Scan for the cell matching the given text and deliver its (X, Y) coordinate at center. 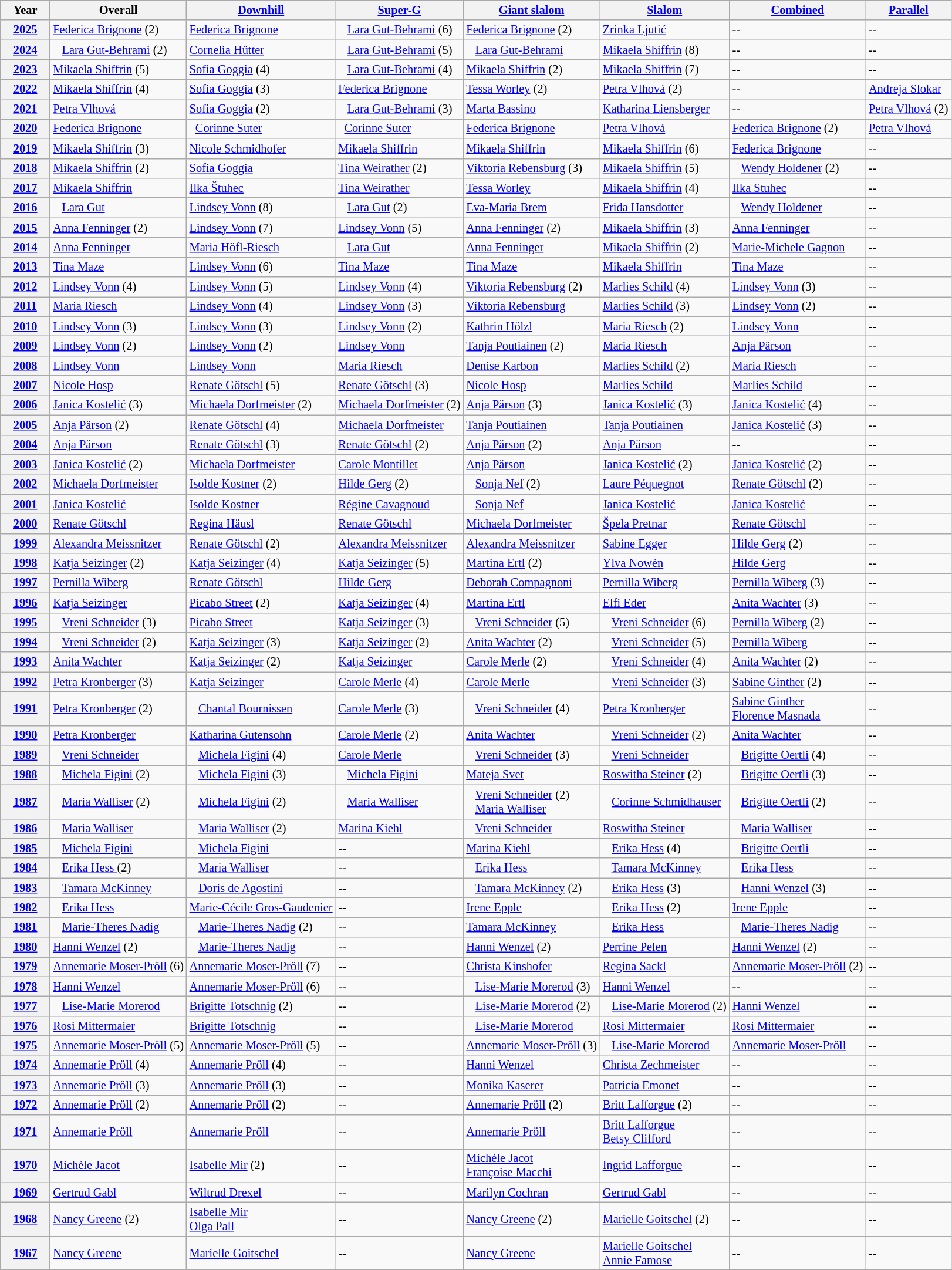
Super-G (399, 10)
Laure Péquegnot (664, 484)
Brigitte Oertli (2) (798, 802)
2012 (26, 287)
Annemarie Moser-Pröll (7) (261, 967)
1993 (26, 662)
Nicole Schmidhofer (261, 148)
Vreni Schneider (2) Maria Walliser (531, 802)
Brigitte Oertli (3) (798, 775)
Mikaela Shiffrin (6) (664, 148)
2010 (26, 326)
Sonja Nef (2) (531, 484)
1978 (26, 987)
Isabelle Mir Olga Pall (261, 1219)
2020 (26, 129)
Brigitte Oertli (4) (798, 755)
2000 (26, 523)
Britt Lafforgue Betsy Clifford (664, 1131)
Tina Weirather (2) (399, 168)
Michèle Jacot (118, 1166)
Tanja Poutiainen (2) (531, 346)
Marie-Theres Nadig (2) (261, 927)
1983 (26, 888)
Isabelle Mir (2) (261, 1166)
Regina Sackl (664, 967)
Régine Cavagnoud (399, 504)
1970 (26, 1166)
1986 (26, 829)
Lindsey Vonn (6) (261, 267)
Martina Ertl (2) (531, 563)
Erika Hess (3) (664, 888)
1979 (26, 967)
Lindsey Vonn (7) (261, 228)
Picabo Street (2) (261, 603)
1976 (26, 1026)
2023 (26, 69)
Cornelia Hütter (261, 50)
1971 (26, 1131)
2011 (26, 306)
Lindsey Vonn (8) (261, 208)
Ilka Stuhec (798, 188)
1985 (26, 848)
Marie-Michele Gagnon (798, 247)
Marielle Goitschel Annie Famose (664, 1253)
Viktoria Rebensburg (3) (531, 168)
Tessa Worley (531, 188)
Lara Gut-Behrami (3) (399, 109)
1990 (26, 735)
Brigitte Totschnig (2) (261, 1006)
2009 (26, 346)
Perrine Pelen (664, 947)
Katja Seizinger (5) (399, 563)
Anja Pärson (3) (531, 405)
Erika Hess (4) (664, 848)
2019 (26, 148)
Mikaela Shiffrin (8) (664, 50)
Giant slalom (531, 10)
Wendy Holdener (798, 208)
2018 (26, 168)
1992 (26, 682)
Year (26, 10)
Overall (118, 10)
Annemarie Moser-Pröll (3) (531, 1046)
Brigitte Totschnig (261, 1026)
Lara Gut-Behrami (5) (399, 50)
Špela Pretnar (664, 523)
Roswitha Steiner (664, 829)
Downhill (261, 10)
2001 (26, 504)
1984 (26, 868)
Carole Merle (3) (399, 708)
Marlies Schild (3) (664, 306)
Carole Montillet (399, 464)
Lise-Marie Morerod (3) (531, 987)
2025 (26, 30)
Combined (798, 10)
Christa Kinshofer (531, 967)
1991 (26, 708)
2024 (26, 50)
Corinne Schmidhauser (664, 802)
Anita Wachter (3) (798, 603)
Isolde Kostner (2) (261, 484)
Sabine Egger (664, 543)
Renate Götschl (4) (261, 425)
2004 (26, 445)
1999 (26, 543)
Britt Lafforgue (2) (664, 1105)
Lara Gut-Behrami (4) (399, 69)
2016 (26, 208)
1973 (26, 1085)
Carole Merle (4) (399, 682)
2021 (26, 109)
Sonja Nef (531, 504)
Martina Ertl (531, 603)
Janica Kostelić (4) (798, 405)
1989 (26, 755)
Marta Bassino (531, 109)
Andreja Slokar (909, 89)
Parallel (909, 10)
Viktoria Rebensburg (2) (531, 287)
2007 (26, 386)
Eva-Maria Brem (531, 208)
Petra Kronberger (2) (118, 708)
Brigitte Oertli (798, 848)
2013 (26, 267)
Marlies Schild (4) (664, 287)
Mateja Svet (531, 775)
1982 (26, 907)
Pernilla Wiberg (2) (798, 623)
Lara Gut-Behrami (531, 50)
Monika Kaserer (531, 1085)
1987 (26, 802)
1974 (26, 1065)
Denise Karbon (531, 366)
1994 (26, 642)
Tessa Worley (2) (531, 89)
Wendy Holdener (2) (798, 168)
Hanni Wenzel (3) (798, 888)
Mikaela Shiffrin (7) (664, 69)
Regina Häusl (261, 523)
Lara Gut-Behrami (2) (118, 50)
Maria Höfl-Riesch (261, 247)
Wiltrud Drexel (261, 1193)
2005 (26, 425)
1995 (26, 623)
1975 (26, 1046)
Pernilla Wiberg (3) (798, 583)
Christa Zechmeister (664, 1065)
Kathrin Hölzl (531, 326)
Sofia Goggia (4) (261, 69)
1988 (26, 775)
Isolde Kostner (261, 504)
1967 (26, 1253)
Marilyn Cochran (531, 1193)
Marlies Schild (2) (664, 366)
Patricia Emonet (664, 1085)
Annemarie Moser-Pröll (2) (798, 967)
Picabo Street (261, 623)
Chantal Bournissen (261, 708)
2022 (26, 89)
Sofia Goggia (2) (261, 109)
Tamara McKinney (2) (531, 888)
2002 (26, 484)
Michèle Jacot Françoise Macchi (531, 1166)
Sofia Goggia (261, 168)
Slalom (664, 10)
1998 (26, 563)
Renate Götschl (5) (261, 386)
Roswitha Steiner (2) (664, 775)
Marielle Goitschel (2) (664, 1219)
Michela Figini (3) (261, 775)
Michela Figini (4) (261, 755)
Petra Kronberger (3) (118, 682)
Zrinka Ljutić (664, 30)
1972 (26, 1105)
1977 (26, 1006)
Sofia Goggia (3) (261, 89)
Viktoria Rebensburg (531, 306)
Ingrid Lafforgue (664, 1166)
Ylva Nowén (664, 563)
1981 (26, 927)
Lara Gut (2) (399, 208)
1969 (26, 1193)
1980 (26, 947)
Ilka Štuhec (261, 188)
Marielle Goitschel (261, 1253)
Vreni Schneider (6) (664, 623)
2015 (26, 228)
Frida Hansdotter (664, 208)
1996 (26, 603)
Marie-Cécile Gros-Gaudenier (261, 907)
2017 (26, 188)
Katharina Liensberger (664, 109)
2008 (26, 366)
Lara Gut-Behrami (6) (399, 30)
2014 (26, 247)
Elfi Eder (664, 603)
1968 (26, 1219)
Annemarie Moser-Pröll (798, 1046)
Tina Weirather (399, 188)
Sabine Ginther Florence Masnada (798, 708)
2006 (26, 405)
Doris de Agostini (261, 888)
Deborah Compagnoni (531, 583)
Katharina Gutensohn (261, 735)
1997 (26, 583)
Sabine Ginther (2) (798, 682)
2003 (26, 464)
Maria Riesch (2) (664, 326)
